Provide the [X, Y] coordinate of the cell's center where the given text is located.  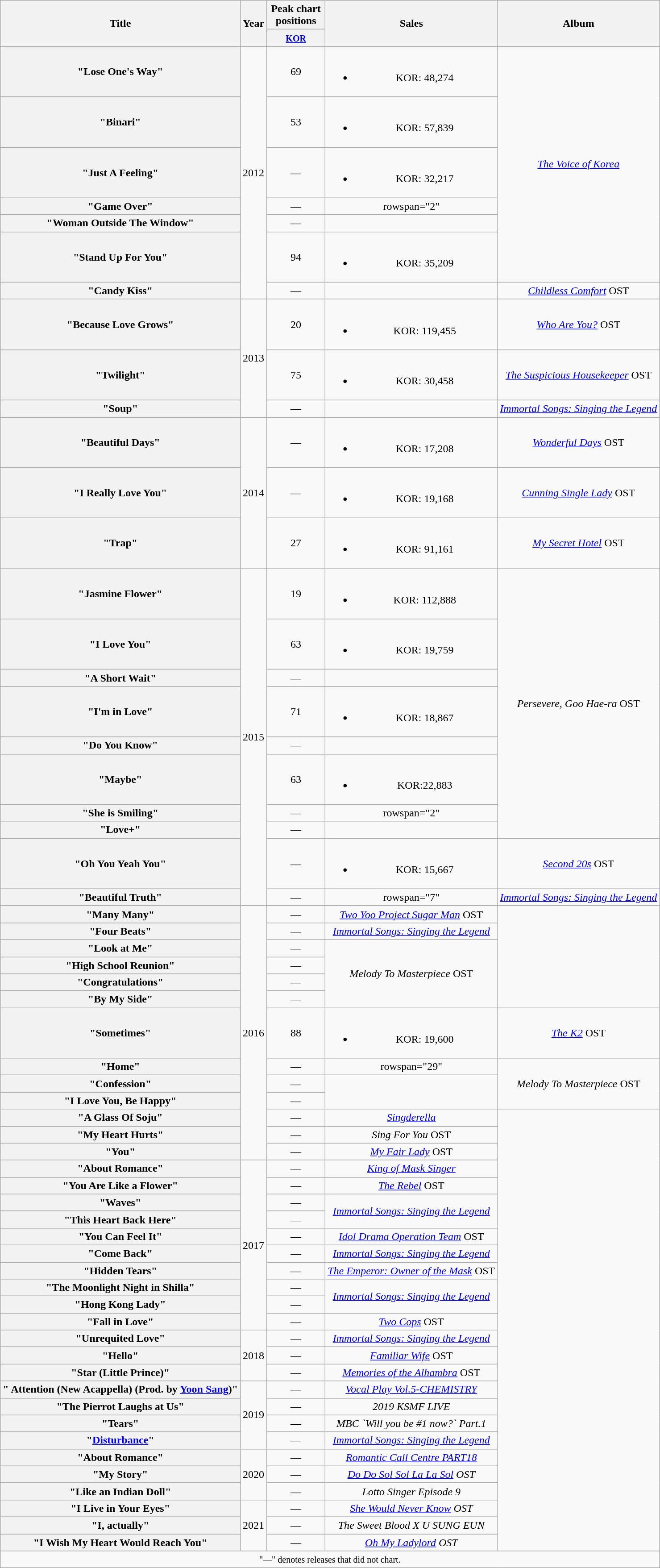
"High School Reunion" [120, 965]
"I Wish My Heart Would Reach You" [120, 1542]
Album [578, 23]
Title [120, 23]
"Maybe" [120, 779]
"Hong Kong Lady" [120, 1305]
19 [296, 594]
The Voice of Korea [578, 164]
MBC `Will you be #1 now?` Part.1 [411, 1423]
"I Live in Your Eyes" [120, 1508]
"Hidden Tears" [120, 1271]
"Love+" [120, 830]
"Confession" [120, 1084]
"Star (Little Prince)" [120, 1373]
KOR: 119,455 [411, 324]
"I Really Love You" [120, 493]
Who Are You? OST [578, 324]
53 [296, 122]
Familiar Wife OST [411, 1356]
"I, actually" [120, 1525]
Childless Comfort OST [578, 291]
The K2 OST [578, 1033]
KOR:22,883 [411, 779]
"Soup" [120, 408]
"Do You Know" [120, 745]
"She is Smiling" [120, 813]
KOR: 91,161 [411, 544]
"Beautiful Truth" [120, 897]
"The Moonlight Night in Shilla" [120, 1288]
"Just A Feeling" [120, 172]
"Unrequited Love" [120, 1339]
She Would Never Know OST [411, 1508]
"Like an Indian Doll" [120, 1491]
"You Are Like a Flower" [120, 1185]
Peak chart positions [296, 15]
"Woman Outside The Window" [120, 223]
"Sometimes" [120, 1033]
Two Cops OST [411, 1322]
"Stand Up For You" [120, 257]
"The Pierrot Laughs at Us" [120, 1406]
"Four Beats" [120, 931]
2015 [253, 737]
Sales [411, 23]
"I'm in Love" [120, 711]
" Attention (New Acappella) (Prod. by Yoon Sang)" [120, 1389]
KOR: 19,600 [411, 1033]
Second 20s OST [578, 863]
Vocal Play Vol.5-CHEMISTRY [411, 1389]
27 [296, 544]
The Rebel OST [411, 1185]
The Suspicious Housekeeper OST [578, 375]
Romantic Call Centre PART18 [411, 1457]
"Twilight" [120, 375]
"This Heart Back Here" [120, 1219]
"Come Back" [120, 1253]
2019 [253, 1415]
"Fall in Love" [120, 1322]
"A Short Wait" [120, 678]
My Fair Lady OST [411, 1152]
KOR: 57,839 [411, 122]
"My Story" [120, 1474]
"I Love You" [120, 645]
94 [296, 257]
69 [296, 71]
"Disturbance" [120, 1440]
Memories of the Alhambra OST [411, 1373]
71 [296, 711]
2021 [253, 1525]
"Because Love Grows" [120, 324]
KOR: 35,209 [411, 257]
My Secret Hotel OST [578, 544]
2013 [253, 358]
Year [253, 23]
"My Heart Hurts" [120, 1135]
"Oh You Yeah You" [120, 863]
"Congratulations" [120, 982]
"Tears" [120, 1423]
2012 [253, 173]
The Emperor: Owner of the Mask OST [411, 1271]
Wonderful Days OST [578, 442]
KOR: 18,867 [411, 711]
King of Mask Singer [411, 1169]
Persevere, Goo Hae-ra OST [578, 703]
"I Love You, Be Happy" [120, 1101]
KOR: 15,667 [411, 863]
"Hello" [120, 1356]
KOR: 19,759 [411, 645]
KOR: 32,217 [411, 172]
"Many Many" [120, 914]
"A Glass Of Soju" [120, 1118]
"Look at Me" [120, 948]
2020 [253, 1474]
2017 [253, 1245]
KOR: 48,274 [411, 71]
2016 [253, 1033]
2018 [253, 1356]
rowspan="7" [411, 897]
"Candy Kiss" [120, 291]
"Game Over" [120, 206]
rowspan="29" [411, 1067]
KOR: 30,458 [411, 375]
88 [296, 1033]
Two Yoo Project Sugar Man OST [411, 914]
"—" denotes releases that did not chart. [330, 1560]
KOR: 17,208 [411, 442]
"Waves" [120, 1202]
KOR: 19,168 [411, 493]
2019 KSMF LIVE [411, 1406]
"Trap" [120, 544]
"You Can Feel It" [120, 1236]
"You" [120, 1152]
Idol Drama Operation Team OST [411, 1236]
Sing For You OST [411, 1135]
"Jasmine Flower" [120, 594]
Cunning Single Lady OST [578, 493]
KOR [296, 38]
"Beautiful Days" [120, 442]
"Lose One's Way" [120, 71]
Do Do Sol Sol La La Sol OST [411, 1474]
The Sweet Blood X U SUNG EUN [411, 1525]
"Home" [120, 1067]
"Binari" [120, 122]
20 [296, 324]
Lotto Singer Episode 9 [411, 1491]
Singderella [411, 1118]
Oh My Ladylord OST [411, 1542]
"By My Side" [120, 999]
75 [296, 375]
KOR: 112,888 [411, 594]
2014 [253, 493]
